Detect which cell encompasses the target text, then output its [x, y] center coordinate. 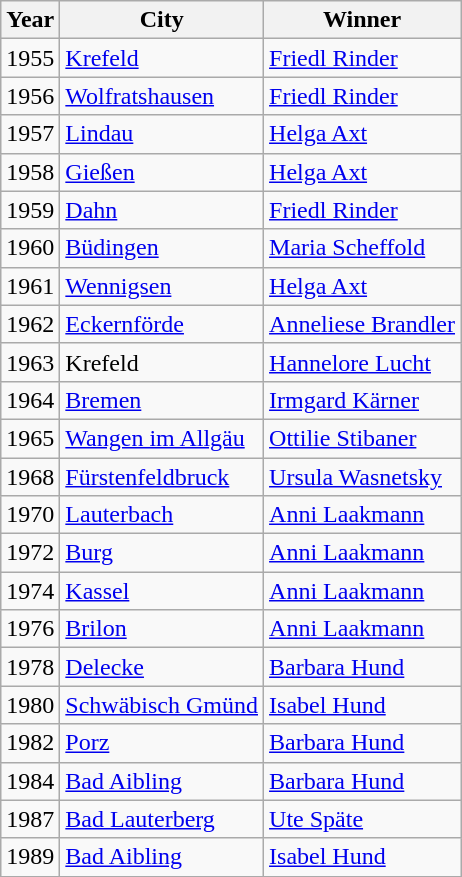
1956 [30, 96]
1955 [30, 58]
1982 [30, 743]
Winner [362, 20]
1959 [30, 210]
1957 [30, 134]
Dahn [162, 210]
1962 [30, 324]
Kassel [162, 591]
Ursula Wasnetsky [362, 477]
1980 [30, 705]
Ottilie Stibaner [362, 438]
Year [30, 20]
Anneliese Brandler [362, 324]
Büdingen [162, 248]
Hannelore Lucht [362, 362]
1961 [30, 286]
Delecke [162, 667]
City [162, 20]
1970 [30, 515]
1987 [30, 819]
Burg [162, 553]
1965 [30, 438]
1968 [30, 477]
Lauterbach [162, 515]
1963 [30, 362]
1976 [30, 629]
Porz [162, 743]
Irmgard Kärner [362, 400]
1972 [30, 553]
Wangen im Allgäu [162, 438]
Bad Lauterberg [162, 819]
Brilon [162, 629]
Lindau [162, 134]
Eckernförde [162, 324]
1960 [30, 248]
Bremen [162, 400]
Wennigsen [162, 286]
1989 [30, 857]
Fürstenfeldbruck [162, 477]
Maria Scheffold [362, 248]
Schwäbisch Gmünd [162, 705]
1964 [30, 400]
Wolfratshausen [162, 96]
1958 [30, 172]
1974 [30, 591]
1984 [30, 781]
1978 [30, 667]
Ute Späte [362, 819]
Gießen [162, 172]
